Extract the (X, Y) coordinate from the center of the cell holding the provided text.  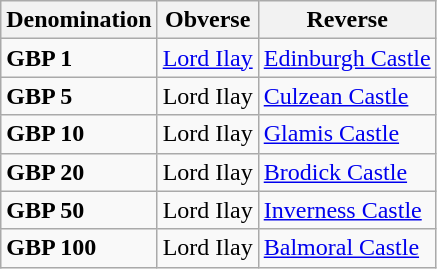
Culzean Castle (347, 96)
Balmoral Castle (347, 248)
Obverse (208, 20)
Inverness Castle (347, 210)
GBP 20 (79, 172)
Glamis Castle (347, 134)
Brodick Castle (347, 172)
GBP 10 (79, 134)
Edinburgh Castle (347, 58)
Denomination (79, 20)
Reverse (347, 20)
GBP 5 (79, 96)
GBP 1 (79, 58)
GBP 100 (79, 248)
GBP 50 (79, 210)
